Return [x, y] of the center of cell containing provided text 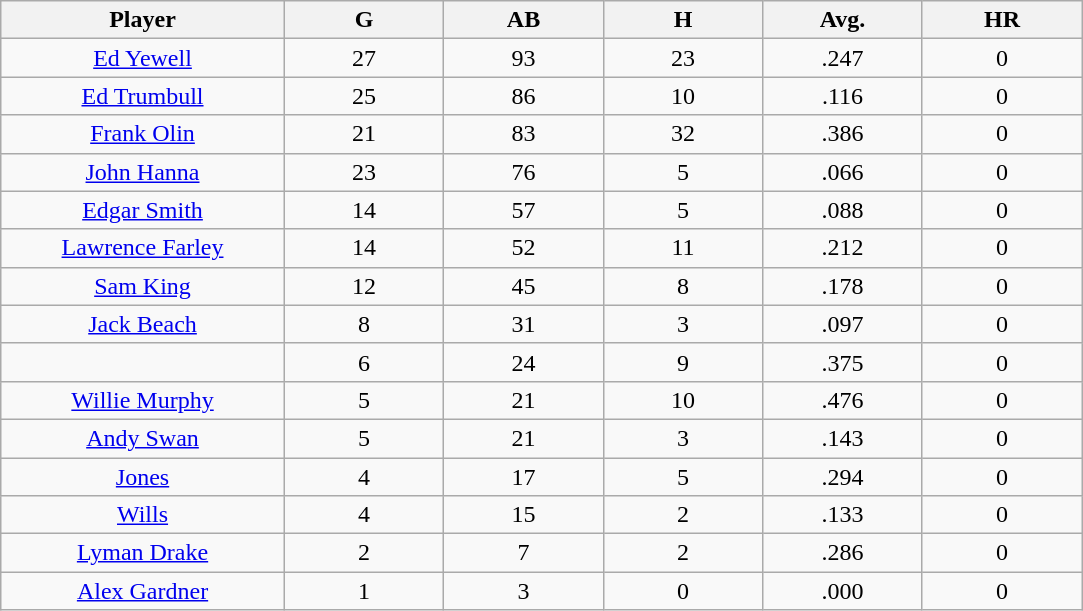
7 [524, 553]
John Hanna [143, 172]
Ed Yewell [143, 58]
Alex Gardner [143, 591]
.066 [842, 172]
.088 [842, 210]
76 [524, 172]
Jack Beach [143, 324]
.476 [842, 400]
.286 [842, 553]
25 [364, 96]
Lawrence Farley [143, 248]
86 [524, 96]
AB [524, 20]
.133 [842, 515]
93 [524, 58]
31 [524, 324]
.097 [842, 324]
Edgar Smith [143, 210]
.116 [842, 96]
G [364, 20]
Player [143, 20]
Avg. [842, 20]
32 [682, 134]
11 [682, 248]
1 [364, 591]
.143 [842, 438]
Ed Trumbull [143, 96]
9 [682, 362]
12 [364, 286]
H [682, 20]
.375 [842, 362]
57 [524, 210]
27 [364, 58]
83 [524, 134]
HR [1002, 20]
Sam King [143, 286]
45 [524, 286]
Jones [143, 477]
Wills [143, 515]
17 [524, 477]
.247 [842, 58]
.178 [842, 286]
Frank Olin [143, 134]
Willie Murphy [143, 400]
15 [524, 515]
6 [364, 362]
.294 [842, 477]
24 [524, 362]
.000 [842, 591]
52 [524, 248]
.212 [842, 248]
.386 [842, 134]
Lyman Drake [143, 553]
Andy Swan [143, 438]
